Find where the given text appears and provide that cell's center as (x, y) coordinate. 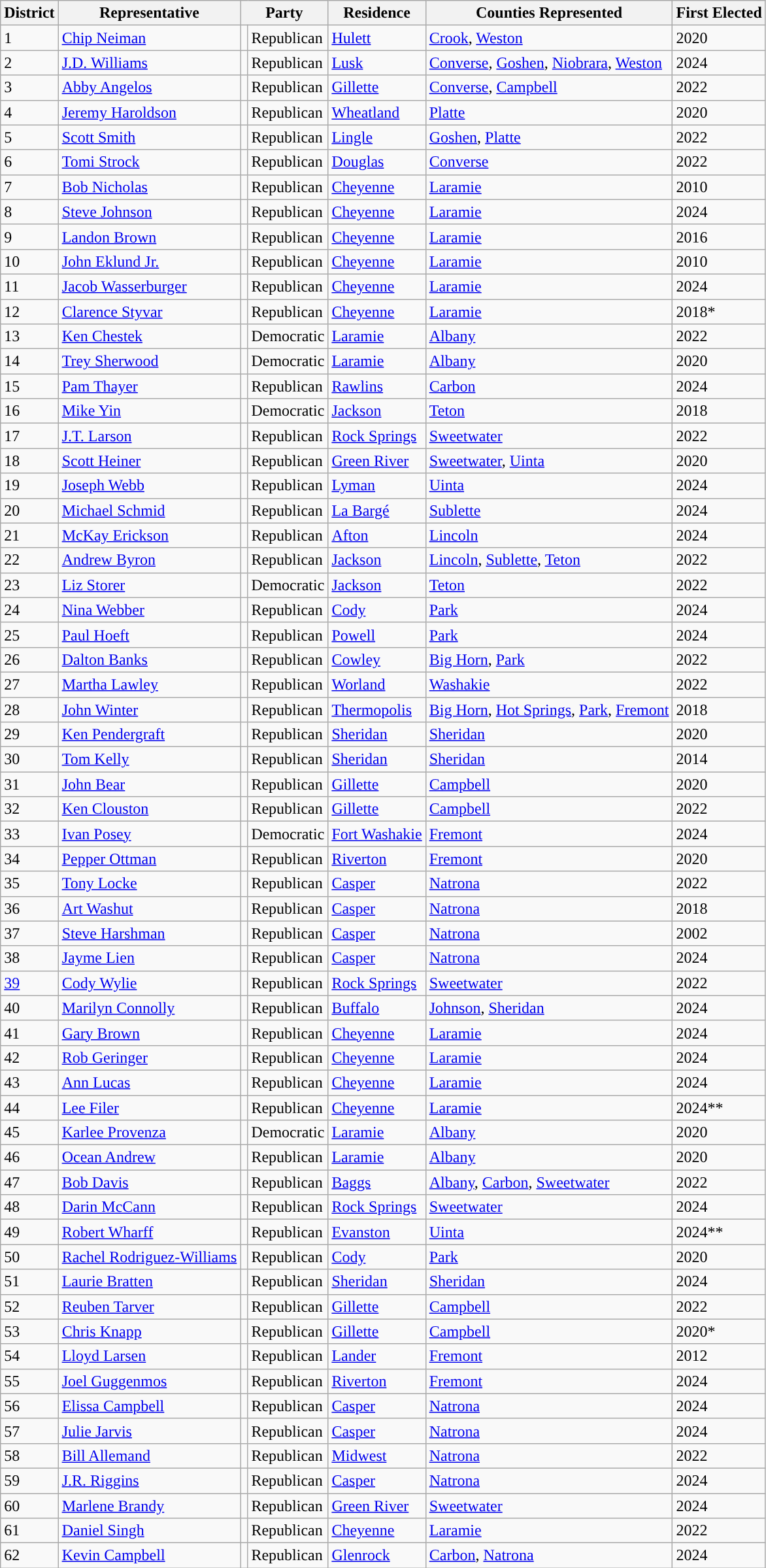
5 (29, 137)
Marilyn Connolly (149, 1008)
Jeremy Haroldson (149, 112)
30 (29, 759)
Laurie Bratten (149, 1282)
Baggs (376, 1182)
Michael Schmid (149, 510)
Lloyd Larsen (149, 1356)
Chip Neiman (149, 38)
Fort Washakie (376, 834)
Albany, Carbon, Sweetwater (549, 1182)
Glenrock (376, 1556)
47 (29, 1182)
52 (29, 1307)
District (29, 13)
49 (29, 1232)
Residence (376, 13)
Darin McCann (149, 1207)
Martha Lawley (149, 684)
Liz Storer (149, 585)
24 (29, 610)
Buffalo (376, 1008)
Marlene Brandy (149, 1505)
Bob Nicholas (149, 187)
Tom Kelly (149, 759)
Lingle (376, 137)
40 (29, 1008)
18 (29, 461)
Goshen, Platte (549, 137)
2 (29, 63)
J.T. Larson (149, 436)
Big Horn, Hot Springs, Park, Fremont (549, 709)
2014 (719, 759)
Ken Clouston (149, 809)
Lander (376, 1356)
2018* (719, 312)
Hulett (376, 38)
51 (29, 1282)
Kevin Campbell (149, 1556)
12 (29, 312)
John Eklund Jr. (149, 261)
Daniel Singh (149, 1531)
54 (29, 1356)
Lusk (376, 63)
Pam Thayer (149, 386)
Big Horn, Park (549, 659)
Afton (376, 535)
39 (29, 983)
58 (29, 1456)
J.D. Williams (149, 63)
J.R. Riggins (149, 1480)
Carbon, Natrona (549, 1556)
Jacob Wasserburger (149, 286)
37 (29, 933)
Converse (549, 162)
23 (29, 585)
Rachel Rodriguez-Williams (149, 1257)
19 (29, 486)
4 (29, 112)
3 (29, 88)
Lincoln (549, 535)
Washakie (549, 684)
57 (29, 1431)
Elissa Campbell (149, 1406)
36 (29, 909)
45 (29, 1133)
First Elected (719, 13)
Bob Davis (149, 1182)
2002 (719, 933)
Lee Filer (149, 1108)
Converse, Campbell (549, 88)
60 (29, 1505)
Landon Brown (149, 237)
Cody Wylie (149, 983)
Powell (376, 635)
14 (29, 361)
Tony Locke (149, 884)
Reuben Tarver (149, 1307)
7 (29, 187)
55 (29, 1381)
33 (29, 834)
Worland (376, 684)
Johnson, Sheridan (549, 1008)
15 (29, 386)
Pepper Ottman (149, 859)
Midwest (376, 1456)
Andrew Byron (149, 560)
Julie Jarvis (149, 1431)
Joel Guggenmos (149, 1381)
13 (29, 337)
Converse, Goshen, Niobrara, Weston (549, 63)
10 (29, 261)
25 (29, 635)
Mike Yin (149, 411)
Scott Smith (149, 137)
Douglas (376, 162)
62 (29, 1556)
Trey Sherwood (149, 361)
2012 (719, 1356)
27 (29, 684)
Lincoln, Sublette, Teton (549, 560)
Ivan Posey (149, 834)
Nina Webber (149, 610)
29 (29, 735)
Scott Heiner (149, 461)
53 (29, 1331)
59 (29, 1480)
50 (29, 1257)
Bill Allemand (149, 1456)
31 (29, 784)
Ken Pendergraft (149, 735)
Paul Hoeft (149, 635)
Clarence Styvar (149, 312)
Carbon (549, 386)
Karlee Provenza (149, 1133)
2020* (719, 1331)
21 (29, 535)
32 (29, 809)
28 (29, 709)
Robert Wharff (149, 1232)
9 (29, 237)
John Winter (149, 709)
38 (29, 958)
46 (29, 1158)
Ann Lucas (149, 1082)
16 (29, 411)
48 (29, 1207)
Party (284, 13)
8 (29, 212)
42 (29, 1058)
34 (29, 859)
Chris Knapp (149, 1331)
26 (29, 659)
John Bear (149, 784)
Sublette (549, 510)
11 (29, 286)
61 (29, 1531)
22 (29, 560)
Dalton Banks (149, 659)
Steve Harshman (149, 933)
Jayme Lien (149, 958)
Crook, Weston (549, 38)
35 (29, 884)
41 (29, 1033)
2016 (719, 237)
Evanston (376, 1232)
Tomi Strock (149, 162)
6 (29, 162)
McKay Erickson (149, 535)
Rob Geringer (149, 1058)
20 (29, 510)
Wheatland (376, 112)
Joseph Webb (149, 486)
43 (29, 1082)
Rawlins (376, 386)
La Bargé (376, 510)
Gary Brown (149, 1033)
56 (29, 1406)
Ken Chestek (149, 337)
44 (29, 1108)
Lyman (376, 486)
Cowley (376, 659)
Art Washut (149, 909)
Sweetwater, Uinta (549, 461)
Steve Johnson (149, 212)
Ocean Andrew (149, 1158)
Representative (149, 13)
Thermopolis (376, 709)
Counties Represented (549, 13)
Abby Angelos (149, 88)
17 (29, 436)
1 (29, 38)
Platte (549, 112)
